Extract the (X, Y) coordinate from the center of the cell holding the provided text.  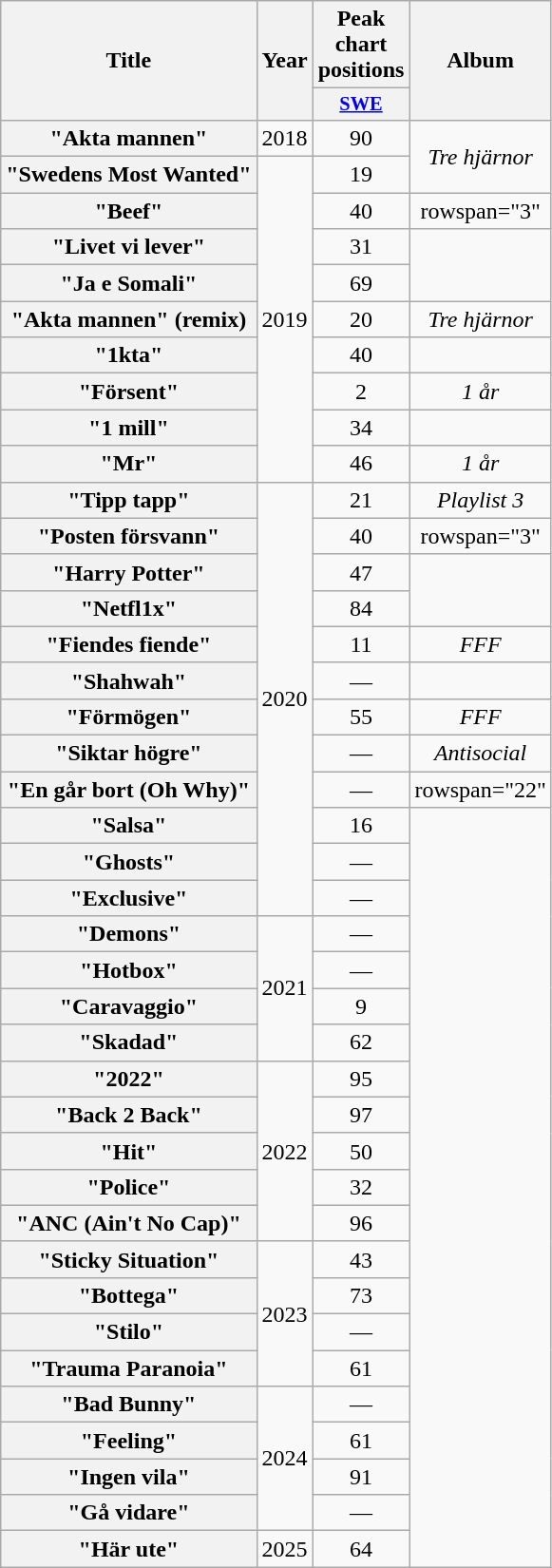
"Swedens Most Wanted" (129, 175)
"Hotbox" (129, 970)
"Caravaggio" (129, 1006)
46 (361, 464)
"Beef" (129, 211)
"Netfl1x" (129, 608)
9 (361, 1006)
"Posten försvann" (129, 536)
"Ghosts" (129, 862)
"Akta mannen" (remix) (129, 319)
"Här ute" (129, 1549)
"1 mill" (129, 428)
"Feeling" (129, 1441)
"ANC (Ain't No Cap)" (129, 1223)
2 (361, 392)
"Hit" (129, 1151)
43 (361, 1259)
"Ingen vila" (129, 1477)
"2022" (129, 1079)
"Tipp tapp" (129, 500)
47 (361, 572)
"Skadad" (129, 1042)
"Mr" (129, 464)
Antisocial (481, 754)
96 (361, 1223)
2022 (285, 1151)
"1kta" (129, 355)
"Bottega" (129, 1295)
"Stilo" (129, 1332)
34 (361, 428)
2023 (285, 1313)
32 (361, 1187)
64 (361, 1549)
69 (361, 283)
20 (361, 319)
"Förmögen" (129, 717)
SWE (361, 105)
95 (361, 1079)
"Back 2 Back" (129, 1115)
50 (361, 1151)
90 (361, 138)
55 (361, 717)
2025 (285, 1549)
"Police" (129, 1187)
"Gå vidare" (129, 1513)
Title (129, 61)
"Trauma Paranoia" (129, 1368)
31 (361, 247)
2024 (285, 1459)
Album (481, 61)
73 (361, 1295)
"Bad Bunny" (129, 1405)
97 (361, 1115)
"Försent" (129, 392)
"Salsa" (129, 826)
16 (361, 826)
"Siktar högre" (129, 754)
91 (361, 1477)
84 (361, 608)
"Exclusive" (129, 898)
62 (361, 1042)
"Akta mannen" (129, 138)
Peak chart positions (361, 45)
"Harry Potter" (129, 572)
2019 (285, 319)
"Ja e Somali" (129, 283)
"Demons" (129, 934)
"Fiendes fiende" (129, 644)
2021 (285, 988)
2020 (285, 699)
Year (285, 61)
"Sticky Situation" (129, 1259)
"Shahwah" (129, 680)
rowspan="22" (481, 790)
"Livet vi lever" (129, 247)
"En går bort (Oh Why)" (129, 790)
21 (361, 500)
19 (361, 175)
2018 (285, 138)
Playlist 3 (481, 500)
11 (361, 644)
